Search for the cell housing the specified text and yield its [X, Y] center coordinate. 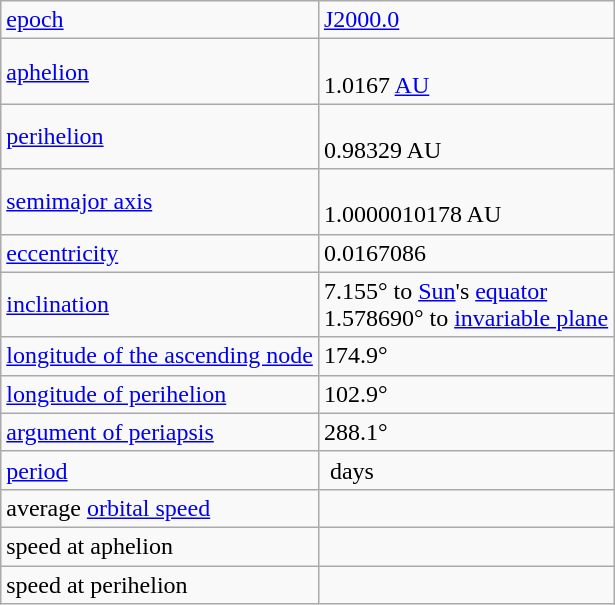
inclination [160, 304]
days [466, 470]
average orbital speed [160, 508]
eccentricity [160, 253]
epoch [160, 20]
J2000.0 [466, 20]
perihelion [160, 136]
0.0167086 [466, 253]
longitude of perihelion [160, 394]
longitude of the ascending node [160, 356]
7.155° to Sun's equator1.578690° to invariable plane [466, 304]
288.1° [466, 432]
argument of periapsis [160, 432]
174.9° [466, 356]
102.9° [466, 394]
period [160, 470]
0.98329 AU [466, 136]
1.0000010178 AU [466, 202]
aphelion [160, 72]
semimajor axis [160, 202]
speed at perihelion [160, 585]
1.0167 AU [466, 72]
speed at aphelion [160, 546]
